From the cell containing the given text, extract its center point as (x, y) coordinate. 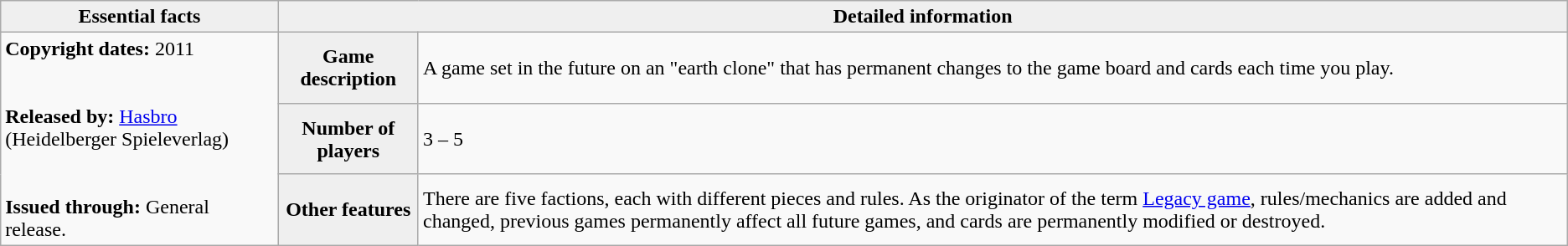
A game set in the future on an "earth clone" that has permanent changes to the game board and cards each time you play. (993, 69)
Copyright dates: 2011 Released by: Hasbro (Heidelberger Spieleverlag) Issued through: General release. (139, 139)
3 – 5 (993, 139)
Number of players (348, 139)
Game description (348, 69)
Essential facts (139, 17)
Detailed information (923, 17)
Other features (348, 209)
